Return [x, y] of the center of cell containing provided text 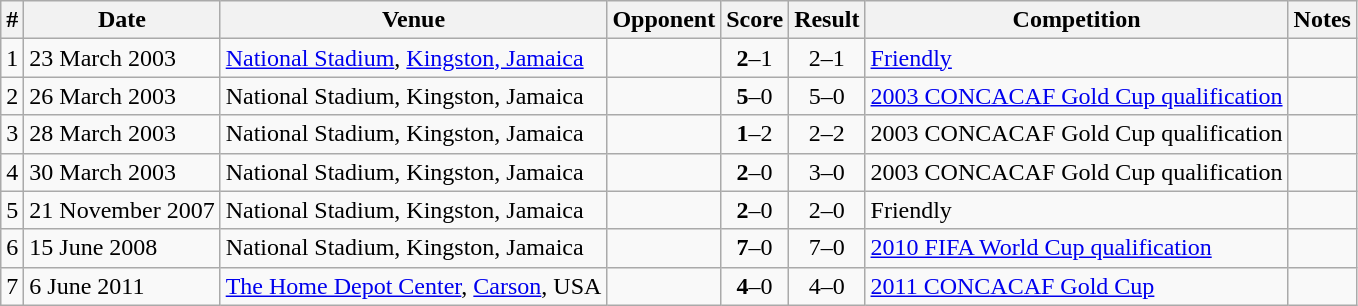
The Home Depot Center, Carson, USA [414, 286]
5 [12, 210]
2010 FIFA World Cup qualification [1076, 248]
28 March 2003 [122, 134]
6 [12, 248]
21 November 2007 [122, 210]
2 [12, 96]
Venue [414, 20]
1–2 [755, 134]
3–0 [827, 172]
# [12, 20]
Date [122, 20]
1 [12, 58]
2011 CONCACAF Gold Cup [1076, 286]
4 [12, 172]
15 June 2008 [122, 248]
6 June 2011 [122, 286]
3 [12, 134]
Competition [1076, 20]
Result [827, 20]
26 March 2003 [122, 96]
Score [755, 20]
30 March 2003 [122, 172]
2–2 [827, 134]
Opponent [664, 20]
7 [12, 286]
23 March 2003 [122, 58]
Notes [1322, 20]
